From the cell containing the given text, extract its center point as (x, y) coordinate. 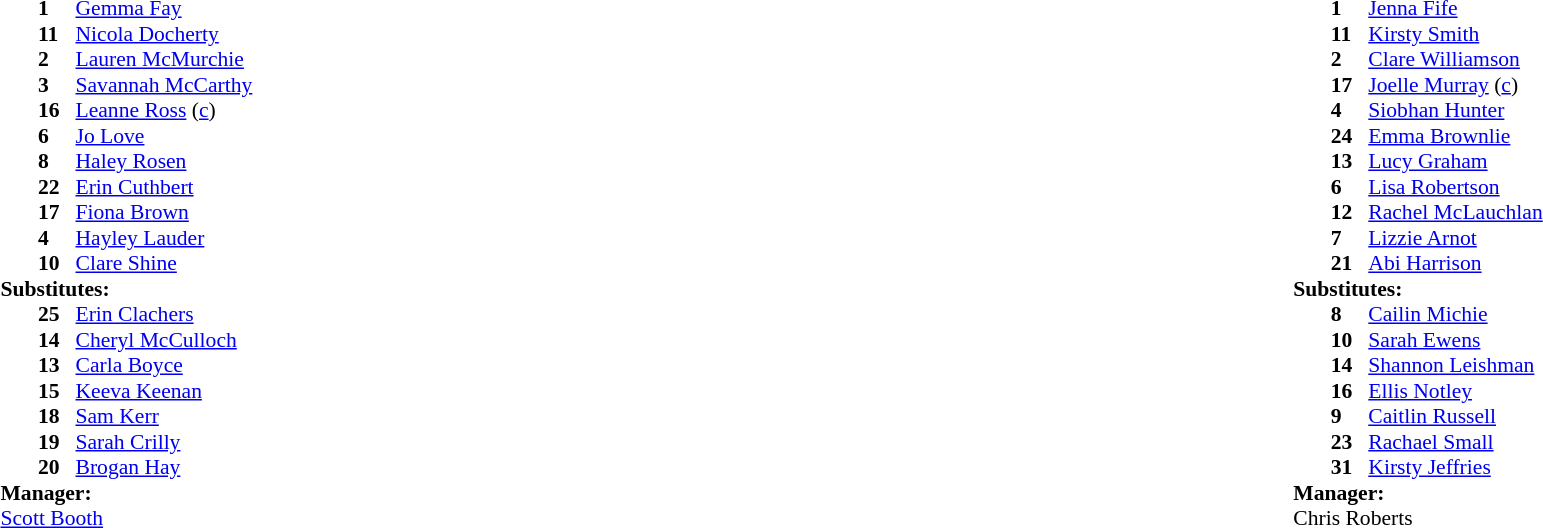
Fiona Brown (164, 213)
9 (1350, 417)
3 (57, 85)
Sarah Crilly (164, 442)
Abi Harrison (1455, 263)
Joelle Murray (c) (1455, 85)
Kirsty Jeffries (1455, 467)
Clare Shine (164, 263)
24 (1350, 136)
Caitlin Russell (1455, 417)
Brogan Hay (164, 467)
12 (1350, 213)
Carla Boyce (164, 365)
Kirsty Smith (1455, 34)
Siobhan Hunter (1455, 111)
Erin Cuthbert (164, 187)
Shannon Leishman (1455, 365)
7 (1350, 238)
Sarah Ewens (1455, 340)
Nicola Docherty (164, 34)
Jo Love (164, 136)
Lizzie Arnot (1455, 238)
25 (57, 315)
Lauren McMurchie (164, 59)
Lisa Robertson (1455, 187)
Hayley Lauder (164, 238)
19 (57, 442)
Cailin Michie (1455, 315)
23 (1350, 442)
22 (57, 187)
Cheryl McCulloch (164, 340)
Keeva Keenan (164, 391)
Rachel McLauchlan (1455, 213)
Emma Brownlie (1455, 136)
Ellis Notley (1455, 391)
Haley Rosen (164, 161)
Rachael Small (1455, 442)
Clare Williamson (1455, 59)
18 (57, 417)
Lucy Graham (1455, 161)
Erin Clachers (164, 315)
15 (57, 391)
21 (1350, 263)
Savannah McCarthy (164, 85)
Leanne Ross (c) (164, 111)
Sam Kerr (164, 417)
31 (1350, 467)
20 (57, 467)
